Determine the [x, y] coordinate at the center of the cell enclosing the given text.  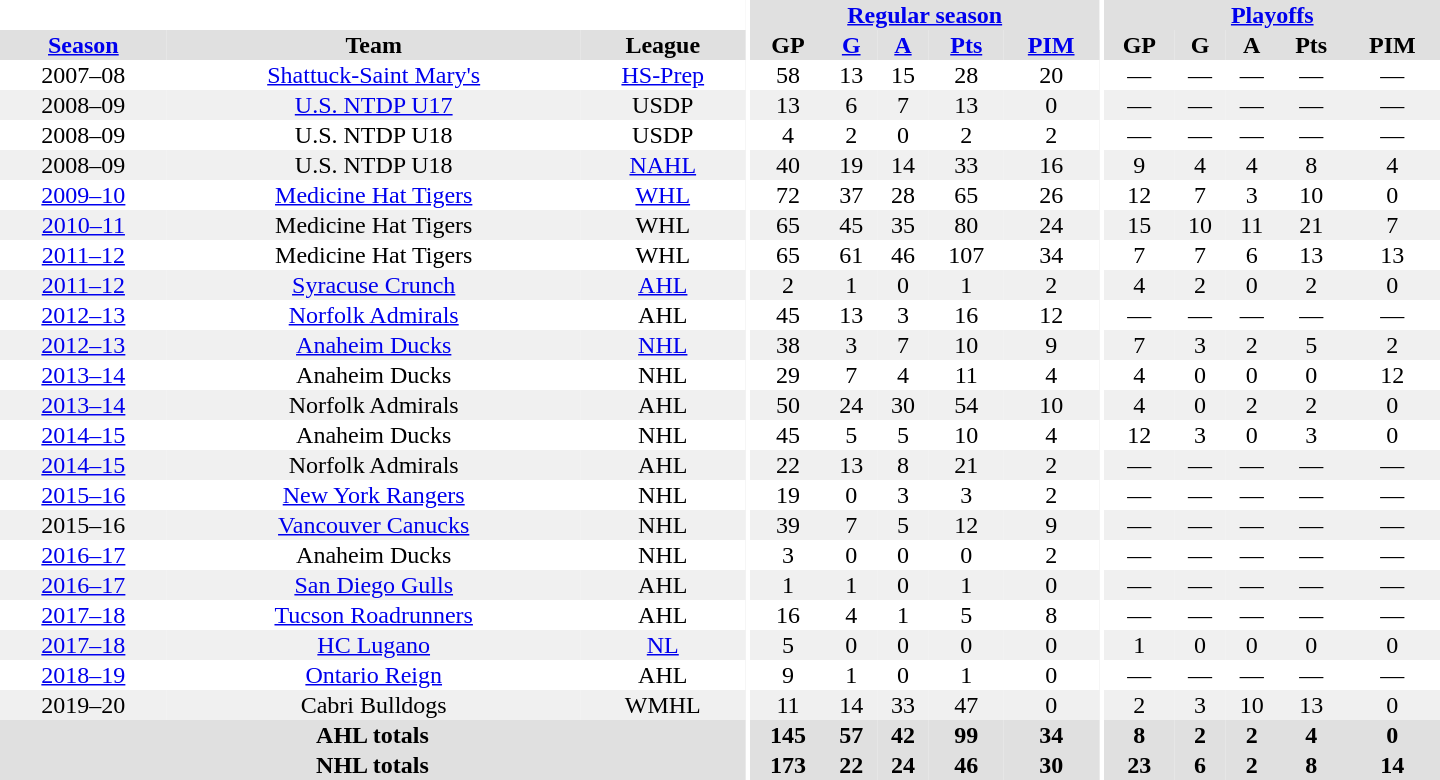
WMHL [663, 705]
20 [1052, 75]
NL [663, 645]
2007–08 [84, 75]
42 [903, 735]
23 [1140, 765]
Tucson Roadrunners [374, 615]
2010–11 [84, 225]
40 [788, 165]
39 [788, 525]
37 [851, 195]
145 [788, 735]
173 [788, 765]
AHL totals [372, 735]
HC Lugano [374, 645]
35 [903, 225]
80 [966, 225]
Shattuck-Saint Mary's [374, 75]
NAHL [663, 165]
HS-Prep [663, 75]
58 [788, 75]
Cabri Bulldogs [374, 705]
107 [966, 255]
50 [788, 405]
New York Rangers [374, 495]
72 [788, 195]
61 [851, 255]
Team [374, 45]
Vancouver Canucks [374, 525]
League [663, 45]
29 [788, 375]
38 [788, 345]
57 [851, 735]
Ontario Reign [374, 675]
54 [966, 405]
2018–19 [84, 675]
NHL totals [372, 765]
26 [1052, 195]
99 [966, 735]
San Diego Gulls [374, 585]
47 [966, 705]
Regular season [925, 15]
U.S. NTDP U17 [374, 105]
2019–20 [84, 705]
Syracuse Crunch [374, 285]
Season [84, 45]
Playoffs [1272, 15]
2009–10 [84, 195]
